Find where the given text appears and provide that cell's center as [x, y] coordinate. 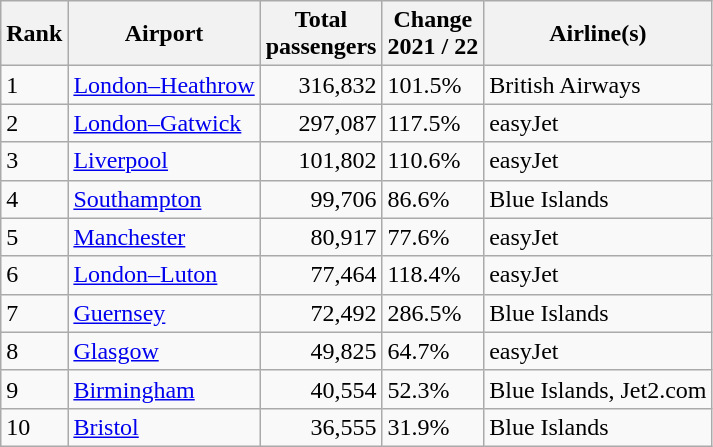
Glasgow [164, 351]
London–Gatwick [164, 123]
101.5% [433, 85]
110.6% [433, 161]
3 [34, 161]
77.6% [433, 237]
118.4% [433, 275]
80,917 [321, 237]
British Airways [598, 85]
297,087 [321, 123]
31.9% [433, 427]
99,706 [321, 199]
86.6% [433, 199]
Guernsey [164, 313]
64.7% [433, 351]
316,832 [321, 85]
Rank [34, 34]
London–Luton [164, 275]
77,464 [321, 275]
52.3% [433, 389]
4 [34, 199]
1 [34, 85]
Birmingham [164, 389]
36,555 [321, 427]
40,554 [321, 389]
7 [34, 313]
Bristol [164, 427]
Change2021 / 22 [433, 34]
Total passengers [321, 34]
Southampton [164, 199]
2 [34, 123]
8 [34, 351]
Blue Islands, Jet2.com [598, 389]
10 [34, 427]
Airport [164, 34]
286.5% [433, 313]
Airline(s) [598, 34]
5 [34, 237]
9 [34, 389]
London–Heathrow [164, 85]
117.5% [433, 123]
101,802 [321, 161]
6 [34, 275]
Liverpool [164, 161]
49,825 [321, 351]
72,492 [321, 313]
Manchester [164, 237]
